Pinpoint the cell where the given text exists, returning its (X, Y) midpoint coordinate. 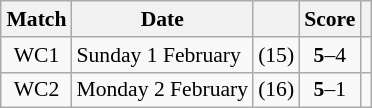
5–1 (330, 90)
(15) (276, 55)
5–4 (330, 55)
Date (162, 19)
Monday 2 February (162, 90)
WC2 (36, 90)
WC1 (36, 55)
Sunday 1 February (162, 55)
Match (36, 19)
(16) (276, 90)
Score (330, 19)
